Extract the [X, Y] coordinate from the center of the cell holding the provided text.  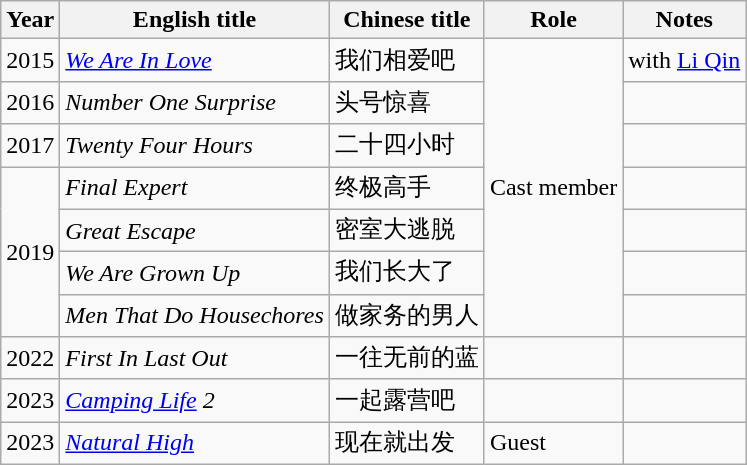
我们相爱吧 [406, 60]
Role [553, 20]
一起露营吧 [406, 400]
Twenty Four Hours [194, 146]
Number One Surprise [194, 102]
Final Expert [194, 188]
一往无前的蓝 [406, 358]
Cast member [553, 188]
Camping Life 2 [194, 400]
现在就出发 [406, 444]
with Li Qin [684, 60]
English title [194, 20]
Notes [684, 20]
We Are In Love [194, 60]
2016 [30, 102]
Men That Do Housechores [194, 316]
2022 [30, 358]
头号惊喜 [406, 102]
Chinese title [406, 20]
Natural High [194, 444]
做家务的男人 [406, 316]
Great Escape [194, 230]
Guest [553, 444]
密室大逃脱 [406, 230]
我们长大了 [406, 274]
2015 [30, 60]
终极高手 [406, 188]
二十四小时 [406, 146]
First In Last Out [194, 358]
Year [30, 20]
2019 [30, 251]
We Are Grown Up [194, 274]
2017 [30, 146]
